From the cell containing the given text, extract its center point as [x, y] coordinate. 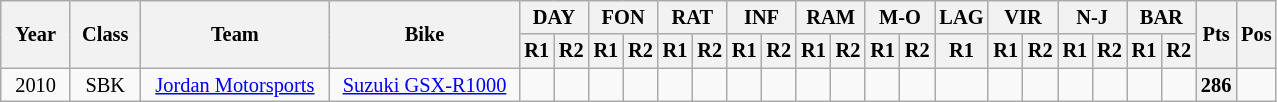
Year [36, 34]
BAR [1162, 17]
Jordan Motorsports [235, 85]
RAT [692, 17]
Bike [425, 34]
RAM [830, 17]
N-J [1092, 17]
2010 [36, 85]
FON [624, 17]
286 [1216, 85]
DAY [554, 17]
Class [105, 34]
Suzuki GSX-R1000 [425, 85]
SBK [105, 85]
INF [762, 17]
VIR [1022, 17]
Team [235, 34]
Pts [1216, 34]
LAG [961, 17]
Pos [1256, 34]
M-O [900, 17]
